Locate the cell with the specified text and output its (X, Y) center coordinate. 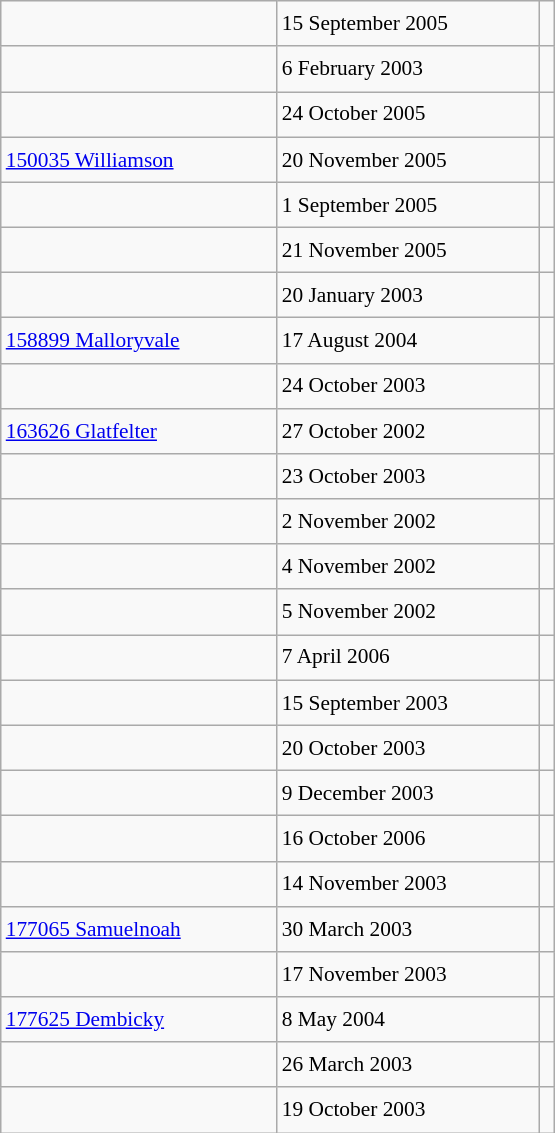
15 September 2003 (408, 702)
15 September 2005 (408, 24)
6 February 2003 (408, 68)
8 May 2004 (408, 1020)
26 March 2003 (408, 1064)
17 August 2004 (408, 340)
27 October 2002 (408, 430)
20 November 2005 (408, 160)
2 November 2002 (408, 522)
19 October 2003 (408, 1110)
5 November 2002 (408, 612)
158899 Malloryvale (139, 340)
9 December 2003 (408, 792)
16 October 2006 (408, 838)
24 October 2003 (408, 386)
177065 Samuelnoah (139, 928)
177625 Dembicky (139, 1020)
163626 Glatfelter (139, 430)
24 October 2005 (408, 114)
17 November 2003 (408, 974)
14 November 2003 (408, 884)
20 October 2003 (408, 748)
4 November 2002 (408, 566)
23 October 2003 (408, 476)
7 April 2006 (408, 658)
150035 Williamson (139, 160)
30 March 2003 (408, 928)
1 September 2005 (408, 204)
21 November 2005 (408, 250)
20 January 2003 (408, 296)
